Extract the [x, y] coordinate from the center of the cell holding the provided text.  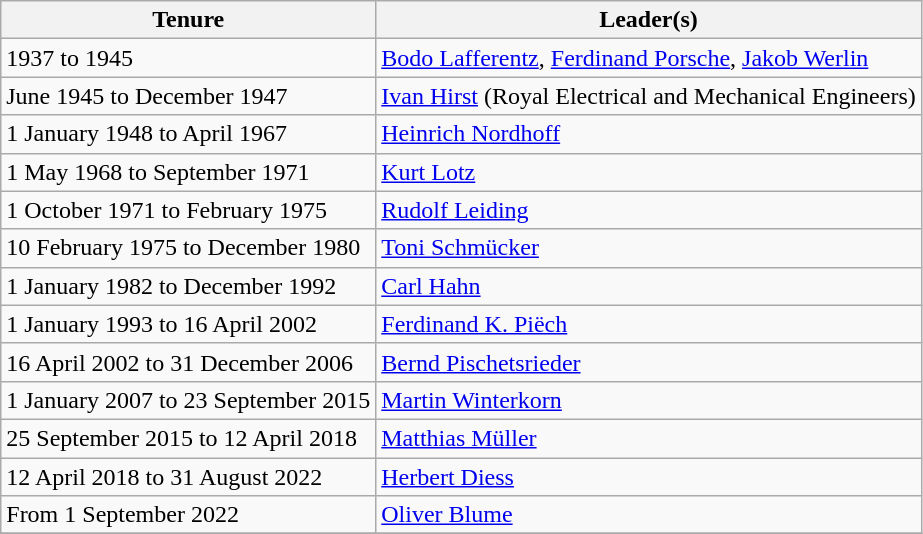
Bernd Pischetsrieder [649, 362]
25 September 2015 to 12 April 2018 [188, 438]
Carl Hahn [649, 286]
Toni Schmücker [649, 248]
Ivan Hirst (Royal Electrical and Mechanical Engineers) [649, 96]
1 January 1948 to April 1967 [188, 134]
Leader(s) [649, 20]
June 1945 to December 1947 [188, 96]
1 October 1971 to February 1975 [188, 210]
Oliver Blume [649, 515]
12 April 2018 to 31 August 2022 [188, 477]
1 January 2007 to 23 September 2015 [188, 400]
Martin Winterkorn [649, 400]
1937 to 1945 [188, 58]
Bodo Lafferentz, Ferdinand Porsche, Jakob Werlin [649, 58]
Ferdinand K. Piëch [649, 324]
1 January 1982 to December 1992 [188, 286]
1 May 1968 to September 1971 [188, 172]
1 January 1993 to 16 April 2002 [188, 324]
Matthias Müller [649, 438]
16 April 2002 to 31 December 2006 [188, 362]
Rudolf Leiding [649, 210]
Kurt Lotz [649, 172]
Herbert Diess [649, 477]
From 1 September 2022 [188, 515]
Tenure [188, 20]
10 February 1975 to December 1980 [188, 248]
Heinrich Nordhoff [649, 134]
